Return [X, Y] of the center of cell containing provided text 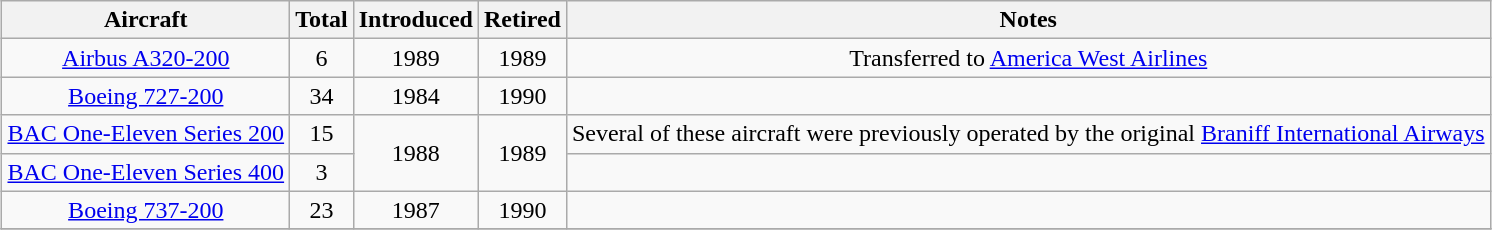
BAC One-Eleven Series 400 [146, 172]
BAC One-Eleven Series 200 [146, 134]
Retired [522, 20]
15 [322, 134]
1984 [416, 96]
1987 [416, 210]
Boeing 737-200 [146, 210]
Aircraft [146, 20]
6 [322, 58]
34 [322, 96]
Introduced [416, 20]
3 [322, 172]
Transferred to America West Airlines [1028, 58]
Airbus A320-200 [146, 58]
Several of these aircraft were previously operated by the original Braniff International Airways [1028, 134]
Boeing 727-200 [146, 96]
Notes [1028, 20]
Total [322, 20]
23 [322, 210]
1988 [416, 153]
